Scan for the cell matching the given text and deliver its [X, Y] coordinate at center. 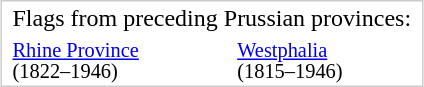
Westphalia(1815–1946) [324, 61]
Flags from preceding Prussian provinces: [212, 18]
Rhine Province(1822–1946) [116, 61]
